For the text-containing cell, return its midpoint in [X, Y] coordinate format. 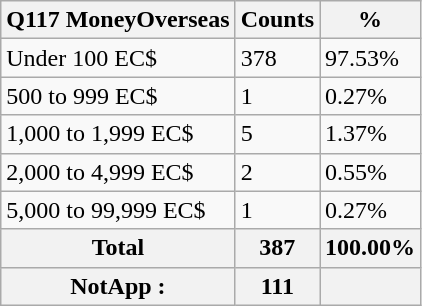
Under 100 EC$ [118, 58]
111 [277, 286]
387 [277, 248]
378 [277, 58]
2 [277, 172]
500 to 999 EC$ [118, 96]
1.37% [370, 134]
0.55% [370, 172]
Total [118, 248]
Counts [277, 20]
1,000 to 1,999 EC$ [118, 134]
2,000 to 4,999 EC$ [118, 172]
5,000 to 99,999 EC$ [118, 210]
NotApp : [118, 286]
5 [277, 134]
97.53% [370, 58]
% [370, 20]
100.00% [370, 248]
Q117 MoneyOverseas [118, 20]
